Detect which cell encompasses the target text, then output its (X, Y) center coordinate. 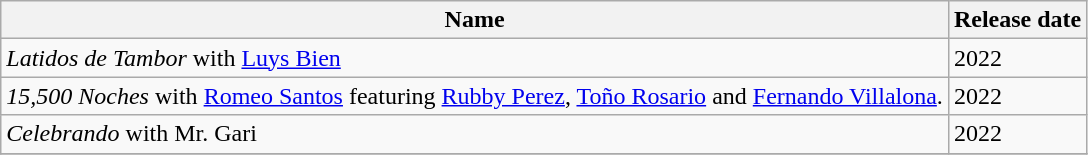
Release date (1017, 20)
15,500 Noches with Romeo Santos featuring Rubby Perez, Toño Rosario and Fernando Villalona. (475, 96)
Latidos de Tambor with Luys Bien (475, 58)
Celebrando with Mr. Gari (475, 134)
Name (475, 20)
